Output the [x, y] coordinate of the center of the cell containing the given text.  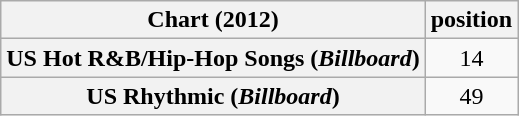
position [471, 20]
US Hot R&B/Hip-Hop Songs (Billboard) [213, 58]
US Rhythmic (Billboard) [213, 96]
14 [471, 58]
49 [471, 96]
Chart (2012) [213, 20]
